Locate the cell with the specified text and output its (X, Y) center coordinate. 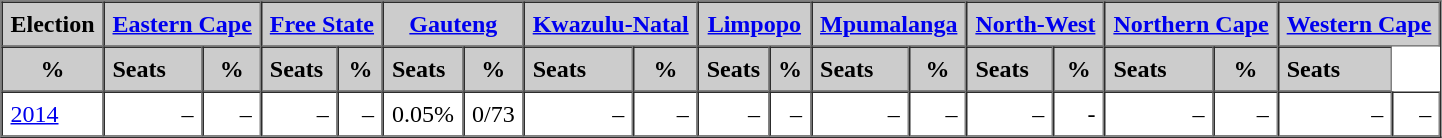
2014 (53, 114)
North-West (1035, 24)
Mpumalanga (888, 24)
0.05% (423, 114)
Northern Cape (1190, 24)
Eastern Cape (182, 24)
Kwazulu-Natal (611, 24)
Free State (322, 24)
Limpopo (754, 24)
Western Cape (1360, 24)
Gauteng (454, 24)
Election (53, 24)
0/73 (494, 114)
- (1078, 114)
